Locate the cell with the specified text and output its (x, y) center coordinate. 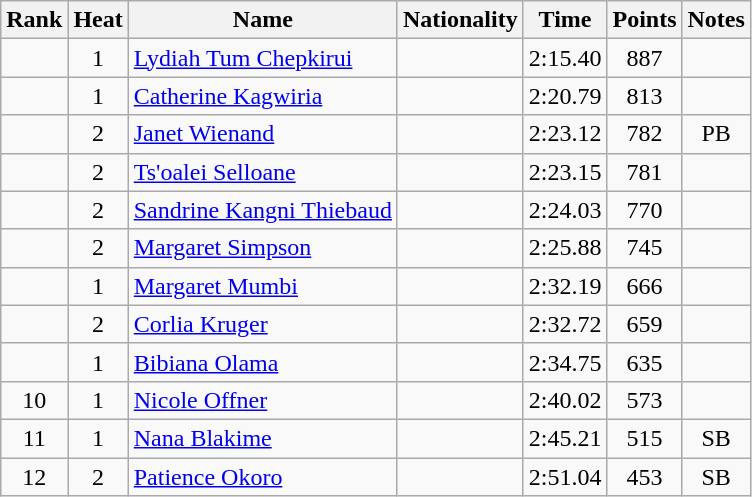
Corlia Kruger (262, 324)
Nicole Offner (262, 400)
Points (644, 20)
813 (644, 96)
659 (644, 324)
Margaret Mumbi (262, 286)
12 (34, 477)
Nana Blakime (262, 438)
Patience Okoro (262, 477)
Ts'oalei Selloane (262, 172)
10 (34, 400)
515 (644, 438)
635 (644, 362)
Sandrine Kangni Thiebaud (262, 210)
745 (644, 248)
Janet Wienand (262, 134)
2:23.12 (565, 134)
Nationality (460, 20)
453 (644, 477)
Catherine Kagwiria (262, 96)
2:23.15 (565, 172)
Margaret Simpson (262, 248)
573 (644, 400)
Bibiana Olama (262, 362)
Heat (98, 20)
2:40.02 (565, 400)
770 (644, 210)
11 (34, 438)
2:20.79 (565, 96)
2:32.19 (565, 286)
666 (644, 286)
Notes (716, 20)
2:25.88 (565, 248)
782 (644, 134)
Rank (34, 20)
2:15.40 (565, 58)
2:45.21 (565, 438)
2:32.72 (565, 324)
Name (262, 20)
Time (565, 20)
2:34.75 (565, 362)
2:24.03 (565, 210)
781 (644, 172)
Lydiah Tum Chepkirui (262, 58)
2:51.04 (565, 477)
PB (716, 134)
887 (644, 58)
